Extract the [x, y] coordinate from the center of the cell holding the provided text.  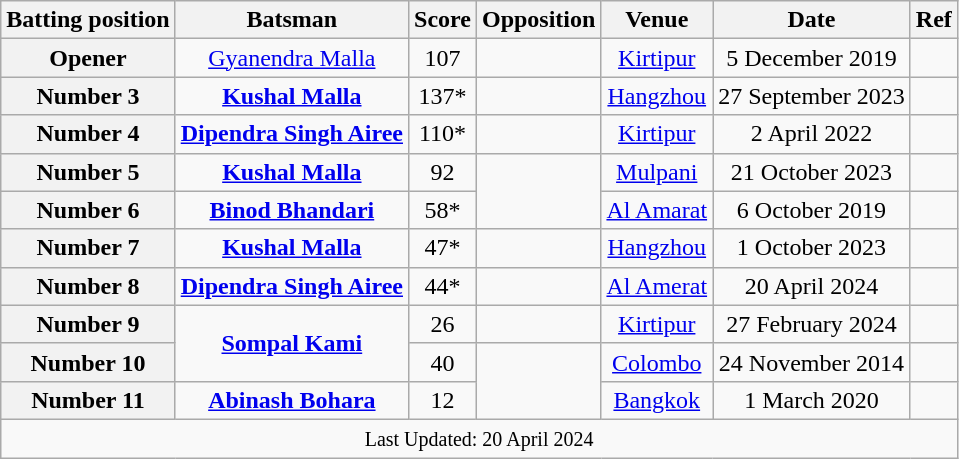
Al Amerat [657, 286]
Opposition [538, 20]
24 November 2014 [812, 362]
27 September 2023 [812, 96]
Al Amarat [657, 210]
44* [443, 286]
Abinash Bohara [292, 400]
Mulpani [657, 172]
Sompal Kami [292, 343]
58* [443, 210]
1 October 2023 [812, 248]
26 [443, 324]
110* [443, 134]
Number 5 [88, 172]
Number 9 [88, 324]
Bangkok [657, 400]
Number 4 [88, 134]
40 [443, 362]
Number 10 [88, 362]
Number 8 [88, 286]
27 February 2024 [812, 324]
47* [443, 248]
1 March 2020 [812, 400]
20 April 2024 [812, 286]
Last Updated: 20 April 2024 [480, 438]
Colombo [657, 362]
Venue [657, 20]
Batting position [88, 20]
Number 11 [88, 400]
92 [443, 172]
Number 3 [88, 96]
Number 6 [88, 210]
Binod Bhandari [292, 210]
2 April 2022 [812, 134]
12 [443, 400]
6 October 2019 [812, 210]
137* [443, 96]
Batsman [292, 20]
Number 7 [88, 248]
Opener [88, 58]
Score [443, 20]
107 [443, 58]
Ref [934, 20]
Date [812, 20]
21 October 2023 [812, 172]
5 December 2019 [812, 58]
Gyanendra Malla [292, 58]
